Locate the cell with the specified text and output its [x, y] center coordinate. 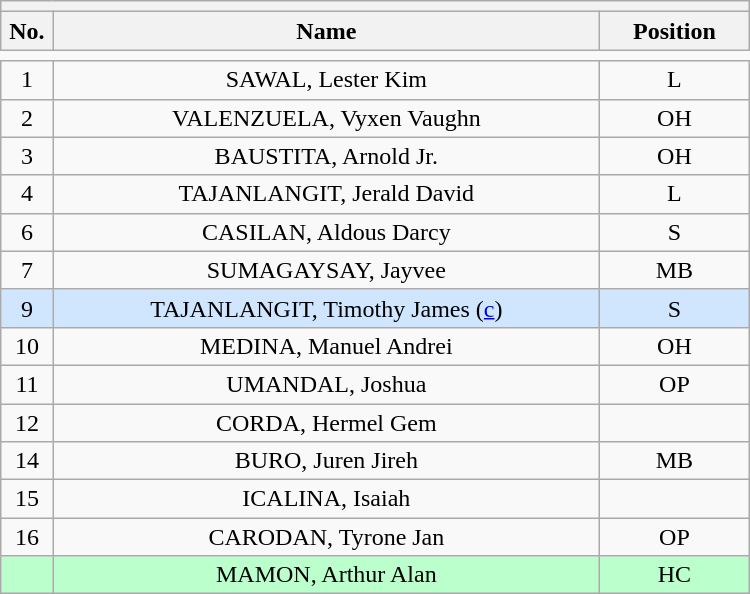
14 [27, 461]
11 [27, 384]
CORDA, Hermel Gem [326, 423]
MAMON, Arthur Alan [326, 575]
15 [27, 499]
9 [27, 308]
BURO, Juren Jireh [326, 461]
ICALINA, Isaiah [326, 499]
BAUSTITA, Arnold Jr. [326, 156]
2 [27, 118]
MEDINA, Manuel Andrei [326, 346]
TAJANLANGIT, Timothy James (c) [326, 308]
CASILAN, Aldous Darcy [326, 232]
TAJANLANGIT, Jerald David [326, 194]
Name [326, 31]
4 [27, 194]
7 [27, 270]
No. [27, 31]
3 [27, 156]
UMANDAL, Joshua [326, 384]
SUMAGAYSAY, Jayvee [326, 270]
VALENZUELA, Vyxen Vaughn [326, 118]
CARODAN, Tyrone Jan [326, 537]
10 [27, 346]
Position [675, 31]
16 [27, 537]
SAWAL, Lester Kim [326, 80]
1 [27, 80]
HC [675, 575]
6 [27, 232]
12 [27, 423]
